Search for the cell housing the specified text and yield its [X, Y] center coordinate. 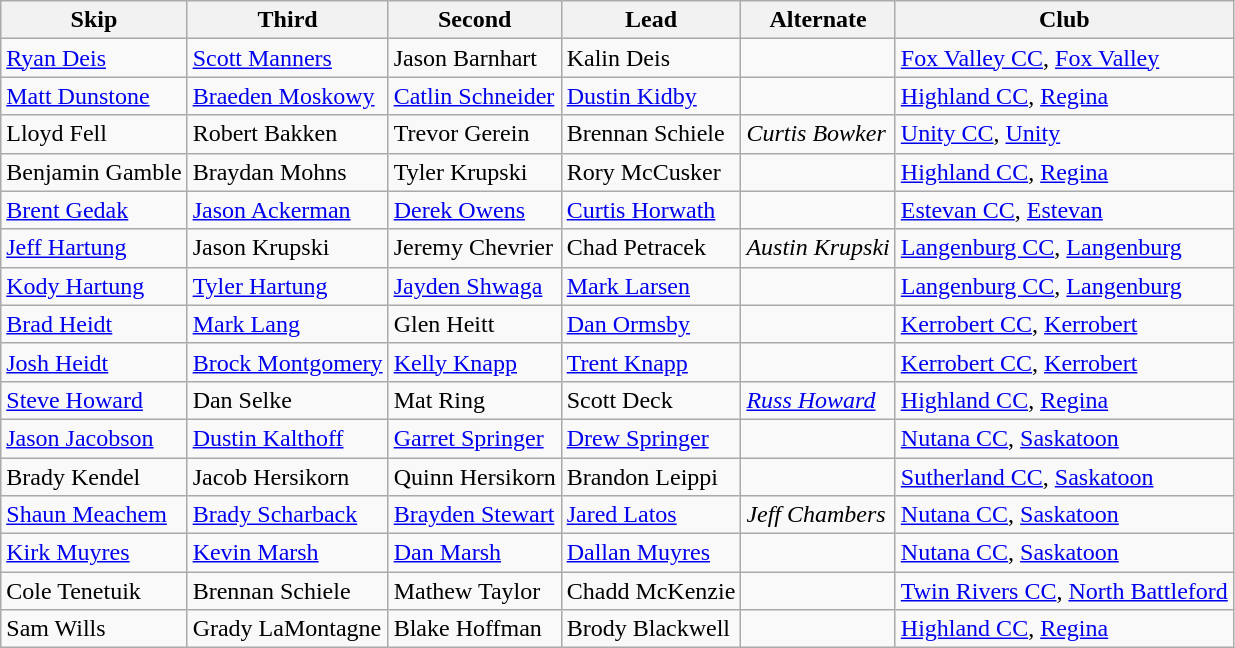
Sutherland CC, Saskatoon [1064, 477]
Jayden Shwaga [474, 286]
Braydan Mohns [288, 172]
Kody Hartung [94, 286]
Alternate [818, 20]
Twin Rivers CC, North Battleford [1064, 591]
Rory McCusker [651, 172]
Brent Gedak [94, 210]
Catlin Schneider [474, 96]
Jeremy Chevrier [474, 248]
Chadd McKenzie [651, 591]
Curtis Bowker [818, 134]
Fox Valley CC, Fox Valley [1064, 58]
Shaun Meachem [94, 515]
Dustin Kidby [651, 96]
Kalin Deis [651, 58]
Club [1064, 20]
Kelly Knapp [474, 362]
Unity CC, Unity [1064, 134]
Steve Howard [94, 400]
Jared Latos [651, 515]
Garret Springer [474, 438]
Brody Blackwell [651, 629]
Kirk Muyres [94, 553]
Dustin Kalthoff [288, 438]
Tyler Hartung [288, 286]
Tyler Krupski [474, 172]
Jason Barnhart [474, 58]
Glen Heitt [474, 324]
Skip [94, 20]
Scott Manners [288, 58]
Austin Krupski [818, 248]
Lead [651, 20]
Mark Larsen [651, 286]
Scott Deck [651, 400]
Kevin Marsh [288, 553]
Dan Marsh [474, 553]
Brayden Stewart [474, 515]
Mathew Taylor [474, 591]
Derek Owens [474, 210]
Quinn Hersikorn [474, 477]
Sam Wills [94, 629]
Trent Knapp [651, 362]
Blake Hoffman [474, 629]
Estevan CC, Estevan [1064, 210]
Mat Ring [474, 400]
Grady LaMontagne [288, 629]
Jason Jacobson [94, 438]
Matt Dunstone [94, 96]
Lloyd Fell [94, 134]
Chad Petracek [651, 248]
Jason Ackerman [288, 210]
Brock Montgomery [288, 362]
Third [288, 20]
Dan Ormsby [651, 324]
Cole Tenetuik [94, 591]
Ryan Deis [94, 58]
Russ Howard [818, 400]
Drew Springer [651, 438]
Jacob Hersikorn [288, 477]
Brady Kendel [94, 477]
Brad Heidt [94, 324]
Brandon Leippi [651, 477]
Brady Scharback [288, 515]
Robert Bakken [288, 134]
Dan Selke [288, 400]
Second [474, 20]
Benjamin Gamble [94, 172]
Trevor Gerein [474, 134]
Jeff Chambers [818, 515]
Curtis Horwath [651, 210]
Mark Lang [288, 324]
Jason Krupski [288, 248]
Josh Heidt [94, 362]
Jeff Hartung [94, 248]
Dallan Muyres [651, 553]
Braeden Moskowy [288, 96]
